Identify which cell holds the provided text, then report its (x, y) central coordinate. 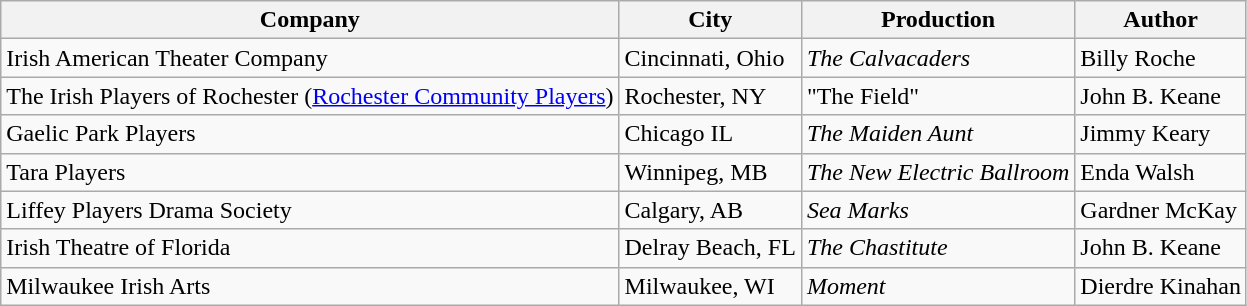
Irish Theatre of Florida (310, 248)
Milwaukee Irish Arts (310, 286)
Chicago IL (710, 134)
Milwaukee, WI (710, 286)
Author (1161, 20)
Gaelic Park Players (310, 134)
Delray Beach, FL (710, 248)
Cincinnati, Ohio (710, 58)
"The Field" (938, 96)
Winnipeg, MB (710, 172)
The Calvacaders (938, 58)
Tara Players (310, 172)
Calgary, AB (710, 210)
Dierdre Kinahan (1161, 286)
The Irish Players of Rochester (Rochester Community Players) (310, 96)
City (710, 20)
Enda Walsh (1161, 172)
Irish American Theater Company (310, 58)
Company (310, 20)
Billy Roche (1161, 58)
Sea Marks (938, 210)
Rochester, NY (710, 96)
The New Electric Ballroom (938, 172)
Moment (938, 286)
Liffey Players Drama Society (310, 210)
Jimmy Keary (1161, 134)
Gardner McKay (1161, 210)
Production (938, 20)
The Chastitute (938, 248)
The Maiden Aunt (938, 134)
